Return the (x, y) coordinate for the center point of the cell that contains the specified text.  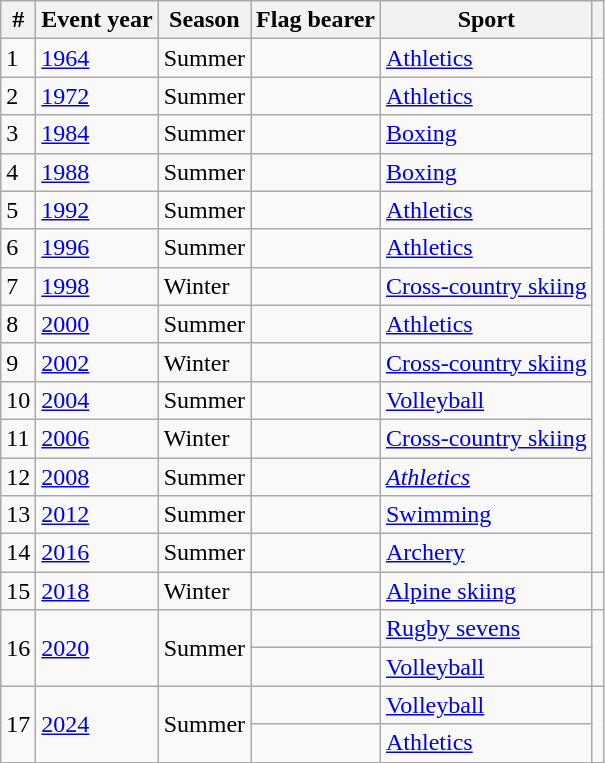
Archery (486, 553)
6 (18, 248)
12 (18, 477)
17 (18, 724)
8 (18, 324)
4 (18, 172)
2012 (97, 515)
2006 (97, 438)
14 (18, 553)
2 (18, 96)
1972 (97, 96)
1988 (97, 172)
1992 (97, 210)
7 (18, 286)
2020 (97, 648)
Event year (97, 20)
1984 (97, 134)
# (18, 20)
Flag bearer (316, 20)
2002 (97, 362)
1996 (97, 248)
Season (204, 20)
2016 (97, 553)
Alpine skiing (486, 591)
Rugby sevens (486, 629)
11 (18, 438)
2024 (97, 724)
2008 (97, 477)
3 (18, 134)
Sport (486, 20)
9 (18, 362)
1 (18, 58)
2000 (97, 324)
13 (18, 515)
1998 (97, 286)
2004 (97, 400)
2018 (97, 591)
Swimming (486, 515)
5 (18, 210)
15 (18, 591)
10 (18, 400)
16 (18, 648)
1964 (97, 58)
